Scan for the cell matching the given text and deliver its (x, y) coordinate at center. 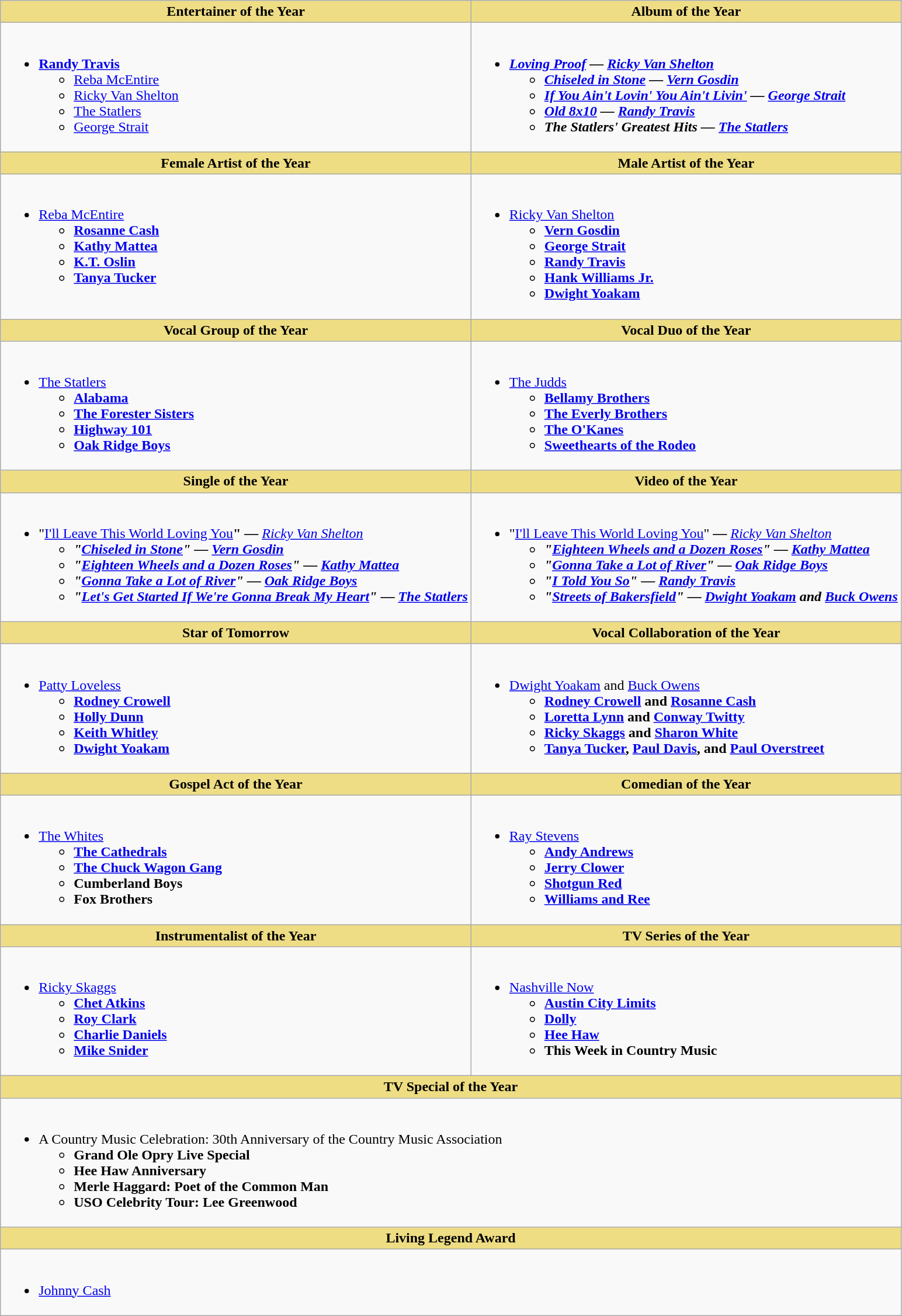
Reba McEntireRosanne CashKathy MatteaK.T. OslinTanya Tucker (236, 246)
Nashville NowAustin City LimitsDollyHee HawThis Week in Country Music (686, 1012)
Star of Tomorrow (236, 633)
Male Artist of the Year (686, 163)
Single of the Year (236, 481)
Randy TravisReba McEntireRicky Van SheltonThe StatlersGeorge Strait (236, 88)
Ricky Van SheltonVern GosdinGeorge StraitRandy TravisHank Williams Jr.Dwight Yoakam (686, 246)
The JuddsBellamy BrothersThe Everly BrothersThe O'KanesSweethearts of the Rodeo (686, 405)
TV Series of the Year (686, 935)
TV Special of the Year (451, 1087)
Vocal Duo of the Year (686, 330)
Johnny Cash (451, 1283)
Ricky SkaggsChet AtkinsRoy ClarkCharlie DanielsMike Snider (236, 1012)
Comedian of the Year (686, 784)
Patty LovelessRodney CrowellHolly DunnKeith WhitleyDwight Yoakam (236, 708)
Album of the Year (686, 12)
Instrumentalist of the Year (236, 935)
Entertainer of the Year (236, 12)
The WhitesThe CathedralsThe Chuck Wagon GangCumberland BoysFox Brothers (236, 860)
Female Artist of the Year (236, 163)
Video of the Year (686, 481)
Ray StevensAndy AndrewsJerry ClowerShotgun RedWilliams and Ree (686, 860)
The StatlersAlabamaThe Forester SistersHighway 101Oak Ridge Boys (236, 405)
Living Legend Award (451, 1238)
Gospel Act of the Year (236, 784)
Vocal Collaboration of the Year (686, 633)
Vocal Group of the Year (236, 330)
